Extract the [x, y] coordinate from the center of the cell holding the provided text.  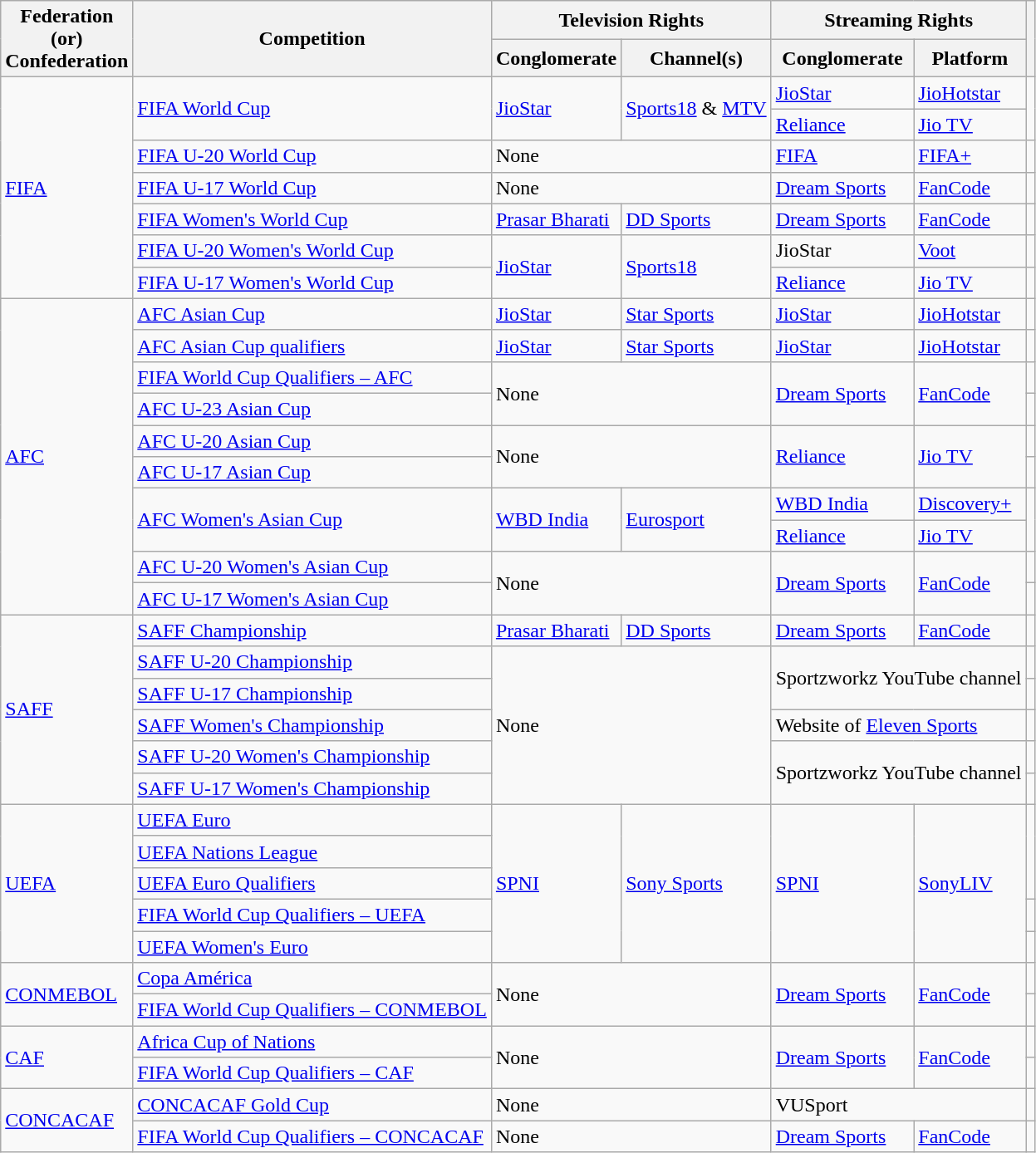
Sony Sports [696, 883]
CONCACAF [66, 1121]
AFC [66, 457]
SAFF Women's Championship [312, 725]
Sports18 [696, 267]
Federation(or)Confederation [66, 39]
FIFA World Cup Qualifiers – CONMEBOL [312, 1010]
CAF [66, 1057]
AFC U-20 Women's Asian Cup [312, 567]
FIFA World Cup Qualifiers – CAF [312, 1073]
AFC U-23 Asian Cup [312, 409]
AFC U-20 Asian Cup [312, 441]
FIFA U-20 World Cup [312, 156]
AFC Asian Cup qualifiers [312, 346]
Discovery+ [970, 504]
UEFA Euro Qualifiers [312, 883]
FIFA World Cup Qualifiers – UEFA [312, 915]
Channel(s) [696, 58]
FIFA Women's World Cup [312, 219]
Voot [970, 251]
Website of Eleven Sports [899, 725]
UEFA Women's Euro [312, 946]
SonyLIV [970, 883]
Copa América [312, 979]
FIFA+ [970, 156]
Platform [970, 58]
CONCACAF Gold Cup [312, 1105]
SAFF U-20 Championship [312, 662]
Television Rights [631, 20]
AFC Asian Cup [312, 314]
SAFF Championship [312, 630]
FIFA U-17 World Cup [312, 188]
FIFA U-17 Women's World Cup [312, 282]
AFC U-17 Women's Asian Cup [312, 599]
UEFA Nations League [312, 851]
Eurosport [696, 520]
AFC Women's Asian Cup [312, 520]
FIFA World Cup Qualifiers – CONCACAF [312, 1136]
UEFA Euro [312, 820]
Africa Cup of Nations [312, 1042]
CONMEBOL [66, 994]
VUSport [899, 1105]
SAFF [66, 709]
SAFF U-20 Women's Championship [312, 757]
FIFA World Cup Qualifiers – AFC [312, 377]
UEFA [66, 883]
SAFF U-17 Championship [312, 694]
Sports18 & MTV [696, 109]
Streaming Rights [899, 20]
SAFF U-17 Women's Championship [312, 788]
Competition [312, 39]
FIFA World Cup [312, 109]
FIFA U-20 Women's World Cup [312, 251]
AFC U-17 Asian Cup [312, 473]
